Determine the (x, y) coordinate at the center of the cell enclosing the given text.  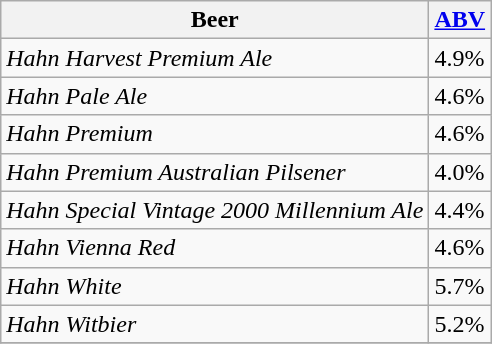
5.2% (460, 324)
Hahn White (215, 286)
5.7% (460, 286)
Hahn Witbier (215, 324)
Beer (215, 20)
4.0% (460, 172)
Hahn Premium (215, 134)
Hahn Vienna Red (215, 248)
Hahn Premium Australian Pilsener (215, 172)
ABV (460, 20)
4.9% (460, 58)
4.4% (460, 210)
Hahn Pale Ale (215, 96)
Hahn Harvest Premium Ale (215, 58)
Hahn Special Vintage 2000 Millennium Ale (215, 210)
